Scan for the cell matching the given text and deliver its (X, Y) coordinate at center. 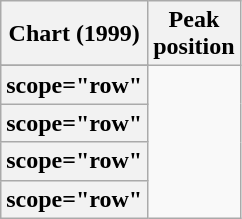
Peakposition (194, 34)
Chart (1999) (74, 34)
